Extract the [X, Y] coordinate from the center of the cell holding the provided text.  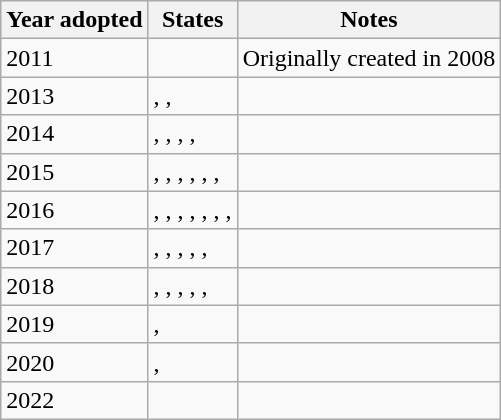
Year adopted [74, 20]
2022 [74, 400]
Originally created in 2008 [369, 58]
2017 [74, 248]
2019 [74, 324]
2016 [74, 210]
2011 [74, 58]
2018 [74, 286]
2015 [74, 172]
States [192, 20]
, , [192, 96]
, , , , [192, 134]
2020 [74, 362]
2013 [74, 96]
, , , , , , , [192, 210]
Notes [369, 20]
, , , , , , [192, 172]
2014 [74, 134]
